Identify which cell holds the provided text, then report its [x, y] central coordinate. 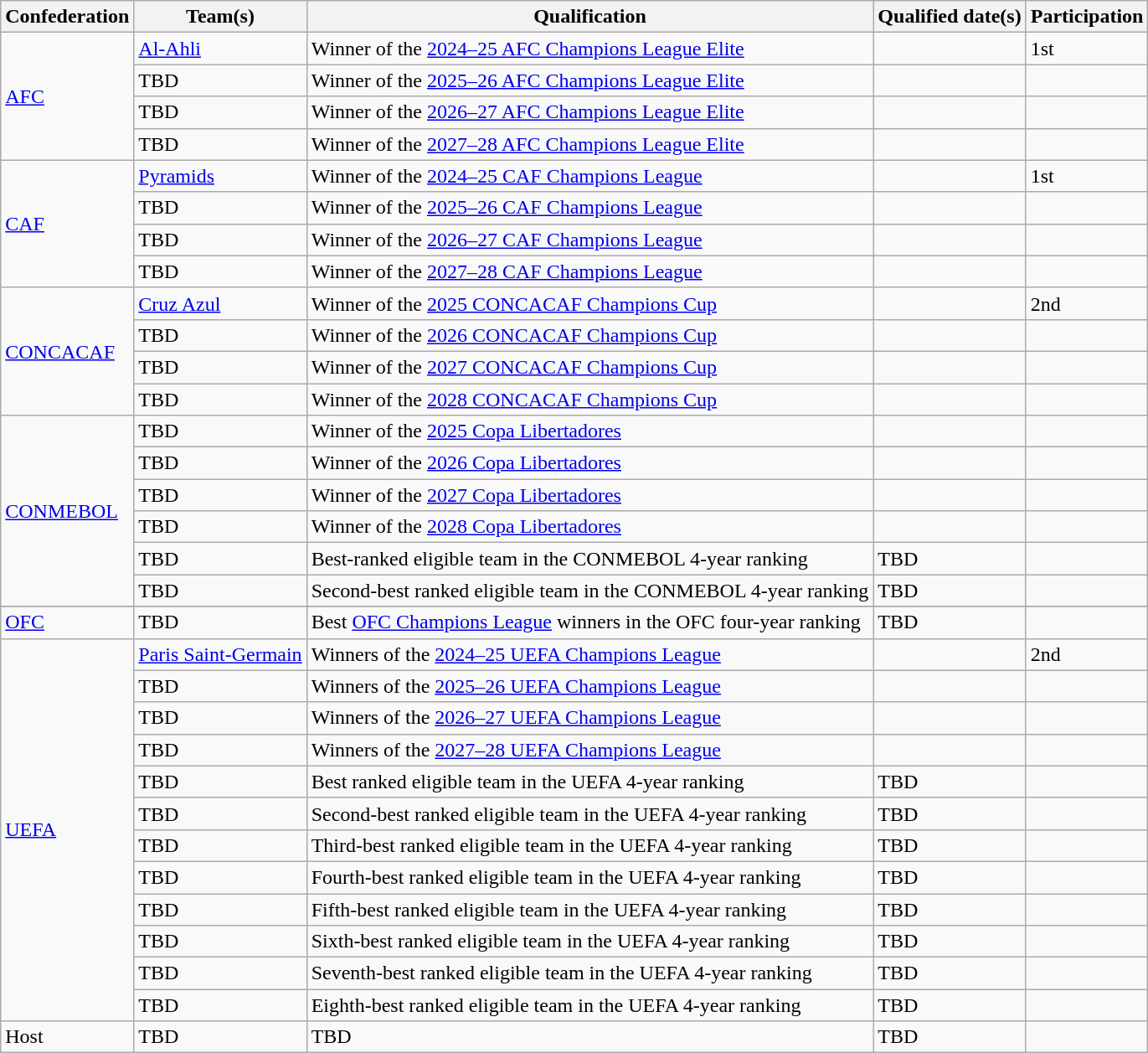
Host [67, 1037]
Second-best ranked eligible team in the CONMEBOL 4-year ranking [589, 591]
Best ranked eligible team in the UEFA 4-year ranking [589, 782]
Winners of the 2024–25 UEFA Champions League [589, 654]
Winner of the 2025 Copa Libertadores [589, 431]
Winner of the 2028 Copa Libertadores [589, 527]
Cruz Azul [220, 303]
Winner of the 2024–25 AFC Champions League Elite [589, 49]
Eighth-best ranked eligible team in the UEFA 4-year ranking [589, 1005]
Pyramids [220, 176]
Winners of the 2025–26 UEFA Champions League [589, 686]
Winner of the 2025–26 AFC Champions League Elite [589, 80]
Winner of the 2025 CONCACAF Champions Cup [589, 303]
Seventh-best ranked eligible team in the UEFA 4-year ranking [589, 973]
Paris Saint-Germain [220, 654]
Second-best ranked eligible team in the UEFA 4-year ranking [589, 813]
Winner of the 2026–27 AFC Champions League Elite [589, 112]
Fifth-best ranked eligible team in the UEFA 4-year ranking [589, 909]
Sixth-best ranked eligible team in the UEFA 4-year ranking [589, 942]
Best OFC Champions League winners in the OFC four-year ranking [589, 622]
Winner of the 2026 Copa Libertadores [589, 463]
Al-Ahli [220, 49]
Winners of the 2026–27 UEFA Champions League [589, 718]
Fourth-best ranked eligible team in the UEFA 4-year ranking [589, 877]
Participation [1087, 17]
Winners of the 2027–28 UEFA Champions League [589, 750]
Winner of the 2027–28 AFC Champions League Elite [589, 144]
OFC [67, 622]
Qualified date(s) [950, 17]
CONCACAF [67, 351]
Winner of the 2026 CONCACAF Champions Cup [589, 335]
Winner of the 2026–27 CAF Champions League [589, 240]
UEFA [67, 829]
Third-best ranked eligible team in the UEFA 4-year ranking [589, 845]
Qualification [589, 17]
AFC [67, 96]
Winner of the 2027 Copa Libertadores [589, 495]
Winner of the 2028 CONCACAF Champions Cup [589, 400]
Winner of the 2027 CONCACAF Champions Cup [589, 367]
Team(s) [220, 17]
Winner of the 2027–28 CAF Champions League [589, 271]
Winner of the 2025–26 CAF Champions League [589, 208]
CAF [67, 224]
CONMEBOL [67, 511]
Confederation [67, 17]
Best-ranked eligible team in the CONMEBOL 4-year ranking [589, 559]
Winner of the 2024–25 CAF Champions League [589, 176]
